Detect which cell encompasses the target text, then output its [X, Y] center coordinate. 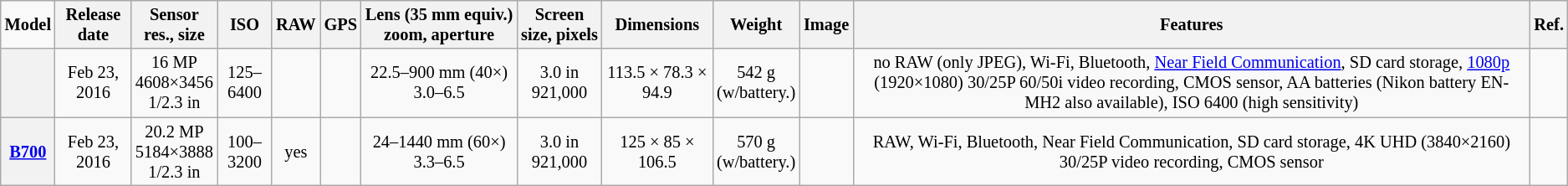
Lens (35 mm equiv.)zoom, aperture [439, 24]
Model [28, 24]
RAW, Wi-Fi, Bluetooth, Near Field Communication, SD card storage, 4K UHD (3840×2160) 30/25P video recording, CMOS sensor [1191, 152]
24–1440 mm (60×)3.3–6.5 [439, 152]
542 g(w/battery.) [756, 83]
GPS [341, 24]
20.2 MP5184×38881/2.3 in [174, 152]
125–6400 [245, 83]
Image [826, 24]
Features [1191, 24]
125 × 85 × 106.5 [657, 152]
100–3200 [245, 152]
Screensize, pixels [559, 24]
16 MP4608×34561/2.3 in [174, 83]
Ref. [1549, 24]
Dimensions [657, 24]
570 g(w/battery.) [756, 152]
B700 [28, 152]
22.5–900 mm (40×)3.0–6.5 [439, 83]
Release date [94, 24]
Weight [756, 24]
RAW [296, 24]
yes [296, 152]
113.5 × 78.3 × 94.9 [657, 83]
Sensorres., size [174, 24]
ISO [245, 24]
